Pinpoint the cell where the given text exists, returning its (x, y) midpoint coordinate. 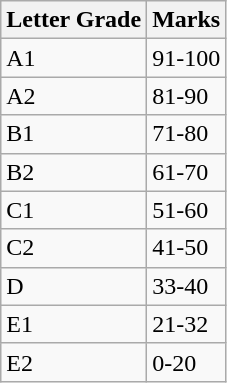
51-60 (186, 210)
E1 (74, 324)
0-20 (186, 362)
A1 (74, 58)
21-32 (186, 324)
Letter Grade (74, 20)
91-100 (186, 58)
C2 (74, 248)
C1 (74, 210)
D (74, 286)
A2 (74, 96)
41-50 (186, 248)
81-90 (186, 96)
B1 (74, 134)
Marks (186, 20)
E2 (74, 362)
33-40 (186, 286)
B2 (74, 172)
61-70 (186, 172)
71-80 (186, 134)
